Capture the cell that displays the provided text and extract its (x, y) central coordinate. 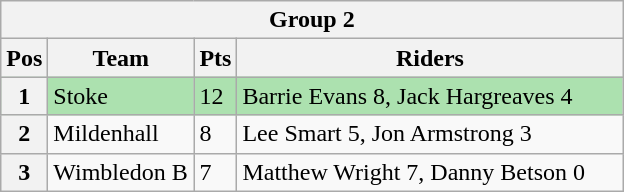
Mildenhall (121, 134)
3 (24, 172)
12 (216, 96)
Lee Smart 5, Jon Armstrong 3 (430, 134)
Stoke (121, 96)
Group 2 (312, 20)
2 (24, 134)
Team (121, 58)
Pos (24, 58)
8 (216, 134)
Wimbledon B (121, 172)
Pts (216, 58)
Barrie Evans 8, Jack Hargreaves 4 (430, 96)
Matthew Wright 7, Danny Betson 0 (430, 172)
1 (24, 96)
Riders (430, 58)
7 (216, 172)
